Return (X, Y) of the center of cell containing provided text 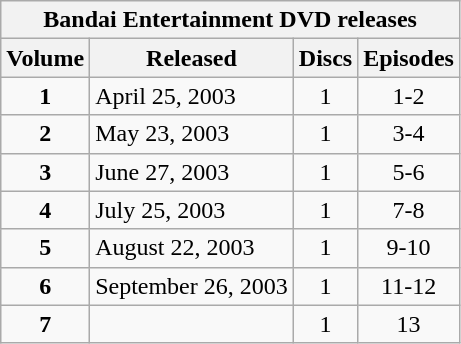
Episodes (409, 58)
April 25, 2003 (192, 96)
August 22, 2003 (192, 248)
July 25, 2003 (192, 210)
June 27, 2003 (192, 172)
Volume (46, 58)
September 26, 2003 (192, 286)
11-12 (409, 286)
Bandai Entertainment DVD releases (230, 20)
1-2 (409, 96)
May 23, 2003 (192, 134)
5 (46, 248)
2 (46, 134)
7-8 (409, 210)
5-6 (409, 172)
3-4 (409, 134)
3 (46, 172)
13 (409, 324)
6 (46, 286)
4 (46, 210)
Discs (325, 58)
Released (192, 58)
7 (46, 324)
9-10 (409, 248)
